Search for the cell housing the specified text and yield its [x, y] center coordinate. 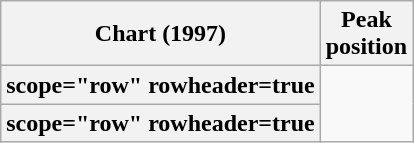
Chart (1997) [160, 34]
Peakposition [366, 34]
